Pinpoint the cell where the given text exists, returning its [x, y] midpoint coordinate. 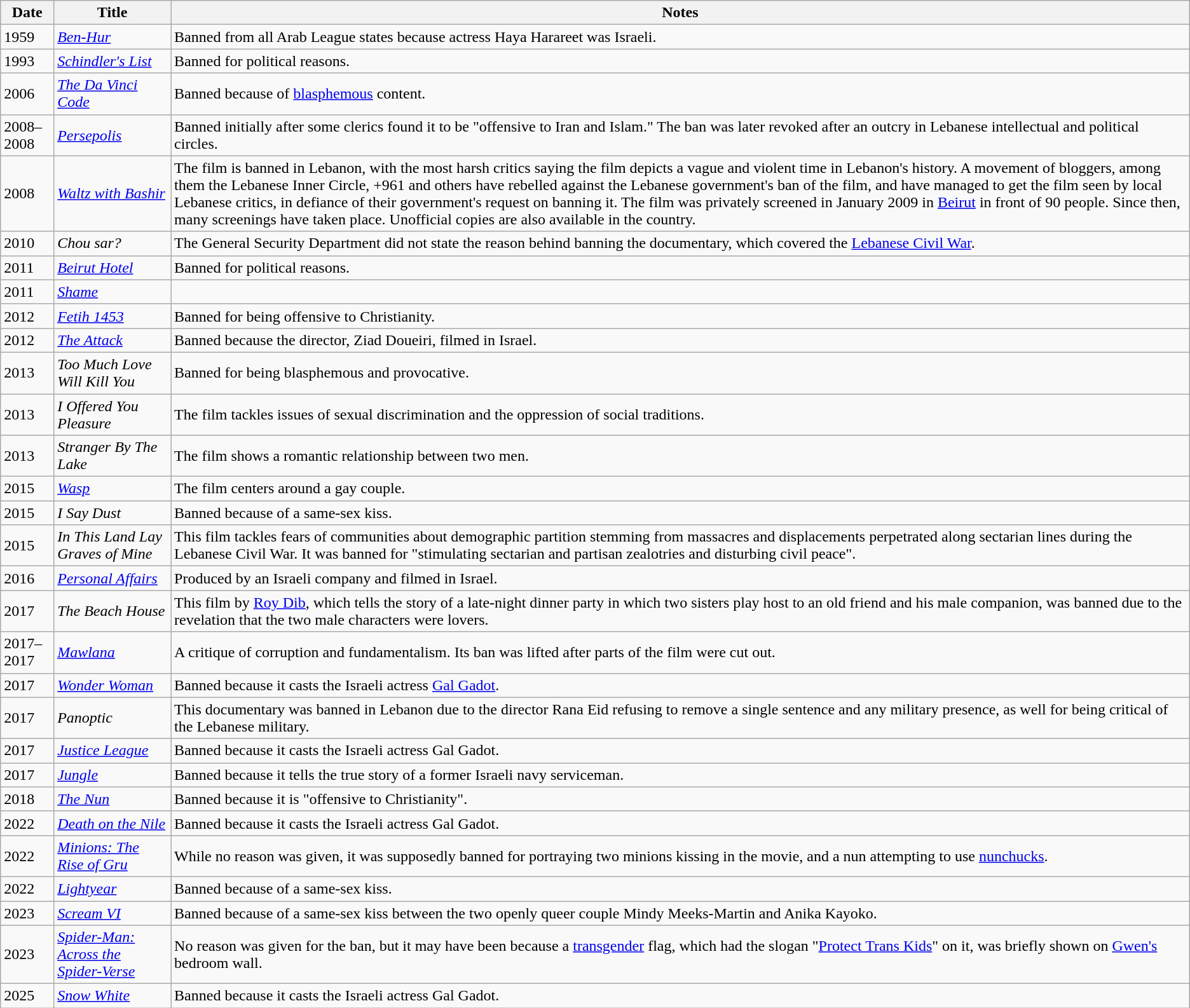
2008–2008 [27, 135]
Schindler's List [113, 61]
Lightyear [113, 889]
The film centers around a gay couple. [680, 489]
Ben-Hur [113, 37]
2017–2017 [27, 652]
Title [113, 13]
Justice League [113, 751]
Chou sar? [113, 243]
2016 [27, 578]
Persepolis [113, 135]
I Say Dust [113, 513]
1993 [27, 61]
The film shows a romantic relationship between two men. [680, 456]
2008 [27, 193]
While no reason was given, it was supposedly banned for portraying two minions kissing in the movie, and a nun attempting to use nunchucks. [680, 855]
Notes [680, 13]
Wasp [113, 489]
Scream VI [113, 913]
Death on the Nile [113, 823]
Mawlana [113, 652]
In This Land Lay Graves of Mine [113, 545]
I Offered You Pleasure [113, 414]
The Da Vinci Code [113, 94]
Banned because the director, Ziad Doueiri, filmed in Israel. [680, 340]
2010 [27, 243]
Spider-Man: Across the Spider-Verse [113, 955]
Too Much Love Will Kill You [113, 372]
Banned from all Arab League states because actress Haya Harareet was Israeli. [680, 37]
2006 [27, 94]
The General Security Department did not state the reason behind banning the documentary, which covered the Lebanese Civil War. [680, 243]
Jungle [113, 775]
Banned because it tells the true story of a former Israeli navy serviceman. [680, 775]
Banned for being blasphemous and provocative. [680, 372]
Beirut Hotel [113, 268]
Wonder Woman [113, 685]
The film tackles issues of sexual discrimination and the oppression of social traditions. [680, 414]
The Nun [113, 799]
2025 [27, 996]
Date [27, 13]
Fetih 1453 [113, 316]
Waltz with Bashir [113, 193]
Panoptic [113, 718]
Personal Affairs [113, 578]
Banned because of blasphemous content. [680, 94]
The Attack [113, 340]
Banned for being offensive to Christianity. [680, 316]
2018 [27, 799]
1959 [27, 37]
Banned because of a same-sex kiss between the two openly queer couple Mindy Meeks-Martin and Anika Kayoko. [680, 913]
Shame [113, 292]
A critique of corruption and fundamentalism. Its ban was lifted after parts of the film were cut out. [680, 652]
Banned because it is "offensive to Christianity". [680, 799]
Stranger By The Lake [113, 456]
Produced by an Israeli company and filmed in Israel. [680, 578]
Snow White [113, 996]
The Beach House [113, 611]
Minions: The Rise of Gru [113, 855]
